For the text-containing cell, return its midpoint in [x, y] coordinate format. 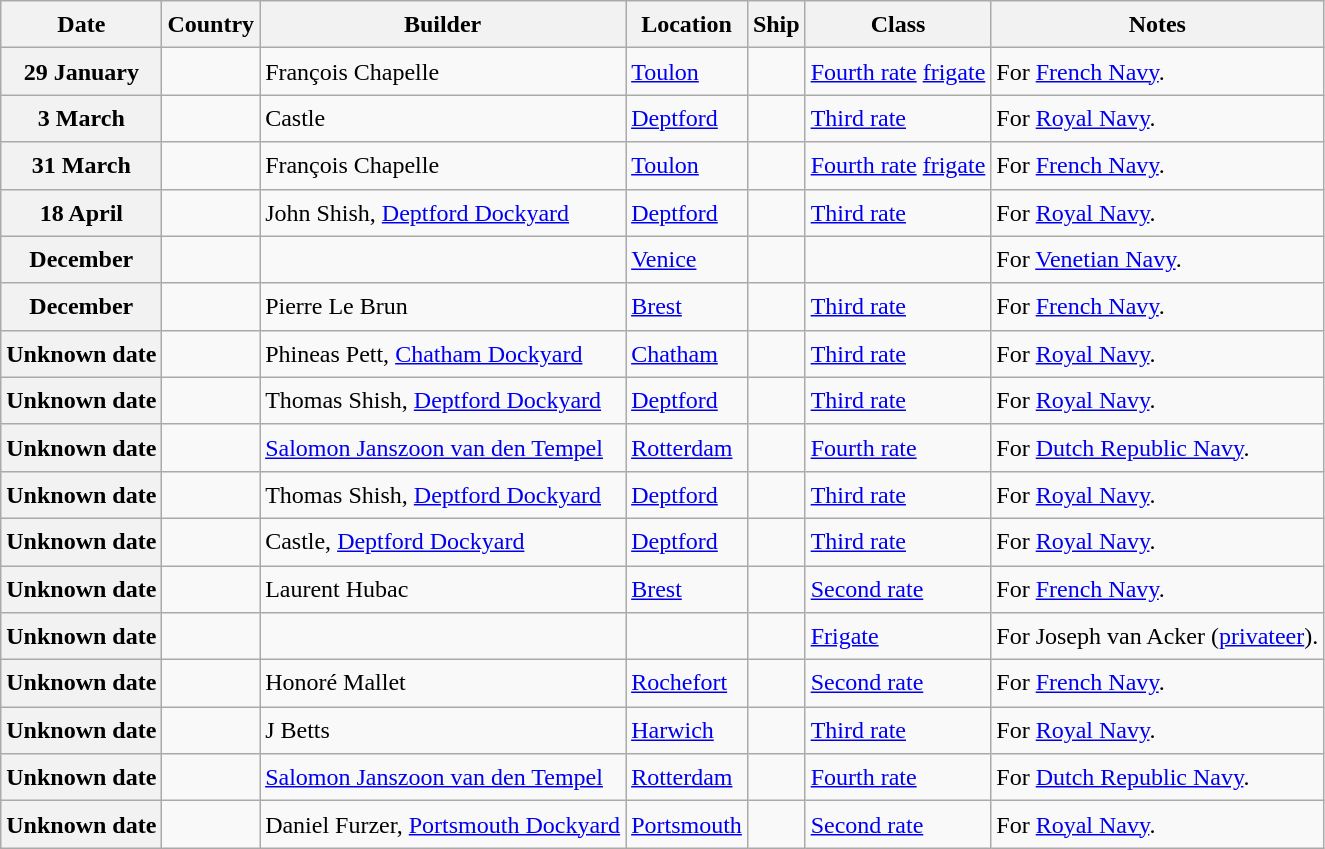
John Shish, Deptford Dockyard [443, 212]
Venice [687, 260]
Location [687, 24]
18 April [82, 212]
For Venetian Navy. [1158, 260]
Ship [776, 24]
Date [82, 24]
Portsmouth [687, 824]
Castle [443, 118]
Country [211, 24]
Harwich [687, 730]
29 January [82, 72]
Builder [443, 24]
For Joseph van Acker (privateer). [1158, 636]
Castle, Deptford Dockyard [443, 542]
Laurent Hubac [443, 590]
Phineas Pett, Chatham Dockyard [443, 354]
Daniel Furzer, Portsmouth Dockyard [443, 824]
3 March [82, 118]
31 March [82, 166]
Class [898, 24]
Rochefort [687, 684]
J Betts [443, 730]
Chatham [687, 354]
Frigate [898, 636]
Notes [1158, 24]
Honoré Mallet [443, 684]
Pierre Le Brun [443, 306]
